Locate the cell with the specified text and output its [X, Y] center coordinate. 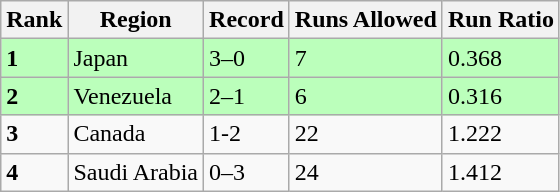
0.368 [500, 58]
1 [34, 58]
3 [34, 134]
Canada [136, 134]
0.316 [500, 96]
Runs Allowed [366, 20]
Region [136, 20]
Rank [34, 20]
Saudi Arabia [136, 172]
22 [366, 134]
3–0 [247, 58]
0–3 [247, 172]
2–1 [247, 96]
1.222 [500, 134]
Venezuela [136, 96]
7 [366, 58]
Japan [136, 58]
Run Ratio [500, 20]
6 [366, 96]
4 [34, 172]
1-2 [247, 134]
1.412 [500, 172]
Record [247, 20]
24 [366, 172]
2 [34, 96]
